Extract the [x, y] coordinate from the center of the cell holding the provided text.  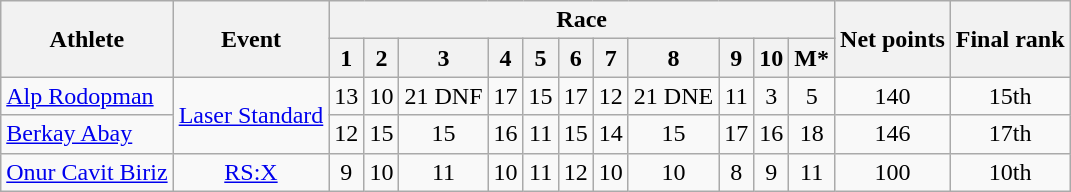
7 [610, 58]
Final rank [1010, 39]
Event [251, 39]
146 [893, 134]
10th [1010, 172]
17th [1010, 134]
RS:X [251, 172]
15th [1010, 96]
2 [382, 58]
14 [610, 134]
21 DNF [444, 96]
Race [582, 20]
1 [346, 58]
Net points [893, 39]
Laser Standard [251, 115]
13 [346, 96]
140 [893, 96]
Onur Cavit Biriz [87, 172]
18 [812, 134]
21 DNE [673, 96]
100 [893, 172]
M* [812, 58]
6 [576, 58]
Alp Rodopman [87, 96]
4 [506, 58]
Berkay Abay [87, 134]
Athlete [87, 39]
